Return (x, y) of the center of cell containing provided text 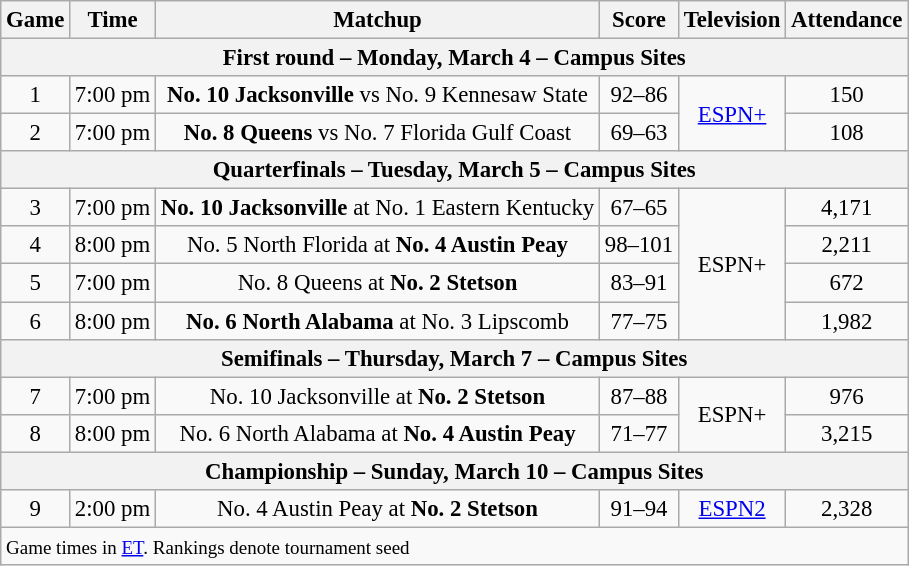
7 (36, 396)
5 (36, 283)
2,328 (847, 509)
976 (847, 396)
87–88 (640, 396)
Championship – Sunday, March 10 – Campus Sites (454, 471)
92–86 (640, 95)
69–63 (640, 133)
No. 10 Jacksonville vs No. 9 Kennesaw State (377, 95)
Quarterfinals – Tuesday, March 5 – Campus Sites (454, 170)
71–77 (640, 433)
4 (36, 245)
Attendance (847, 20)
150 (847, 95)
6 (36, 321)
67–65 (640, 208)
ESPN2 (732, 509)
2,211 (847, 245)
2 (36, 133)
Time (113, 20)
First round – Monday, March 4 – Campus Sites (454, 58)
Game (36, 20)
No. 10 Jacksonville at No. 1 Eastern Kentucky (377, 208)
91–94 (640, 509)
672 (847, 283)
No. 5 North Florida at No. 4 Austin Peay (377, 245)
9 (36, 509)
98–101 (640, 245)
4,171 (847, 208)
Matchup (377, 20)
Game times in ET. Rankings denote tournament seed (454, 546)
77–75 (640, 321)
8 (36, 433)
108 (847, 133)
No. 8 Queens vs No. 7 Florida Gulf Coast (377, 133)
Semifinals – Thursday, March 7 – Campus Sites (454, 358)
2:00 pm (113, 509)
1 (36, 95)
3 (36, 208)
83–91 (640, 283)
3,215 (847, 433)
Score (640, 20)
No. 4 Austin Peay at No. 2 Stetson (377, 509)
1,982 (847, 321)
No. 6 North Alabama at No. 4 Austin Peay (377, 433)
No. 8 Queens at No. 2 Stetson (377, 283)
Television (732, 20)
No. 10 Jacksonville at No. 2 Stetson (377, 396)
No. 6 North Alabama at No. 3 Lipscomb (377, 321)
